Find where the given text appears and provide that cell's center as (X, Y) coordinate. 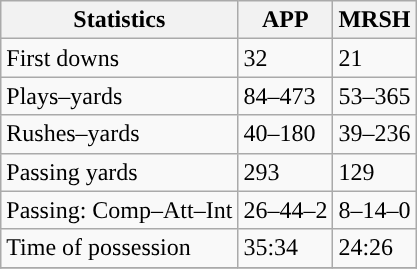
40–180 (286, 134)
MRSH (374, 20)
24:26 (374, 248)
Time of possession (120, 248)
APP (286, 20)
21 (374, 58)
8–14–0 (374, 210)
Plays–yards (120, 96)
293 (286, 172)
First downs (120, 58)
53–365 (374, 96)
Passing yards (120, 172)
26–44–2 (286, 210)
Statistics (120, 20)
39–236 (374, 134)
32 (286, 58)
Rushes–yards (120, 134)
35:34 (286, 248)
129 (374, 172)
84–473 (286, 96)
Passing: Comp–Att–Int (120, 210)
